For the text-containing cell, return its midpoint in (x, y) coordinate format. 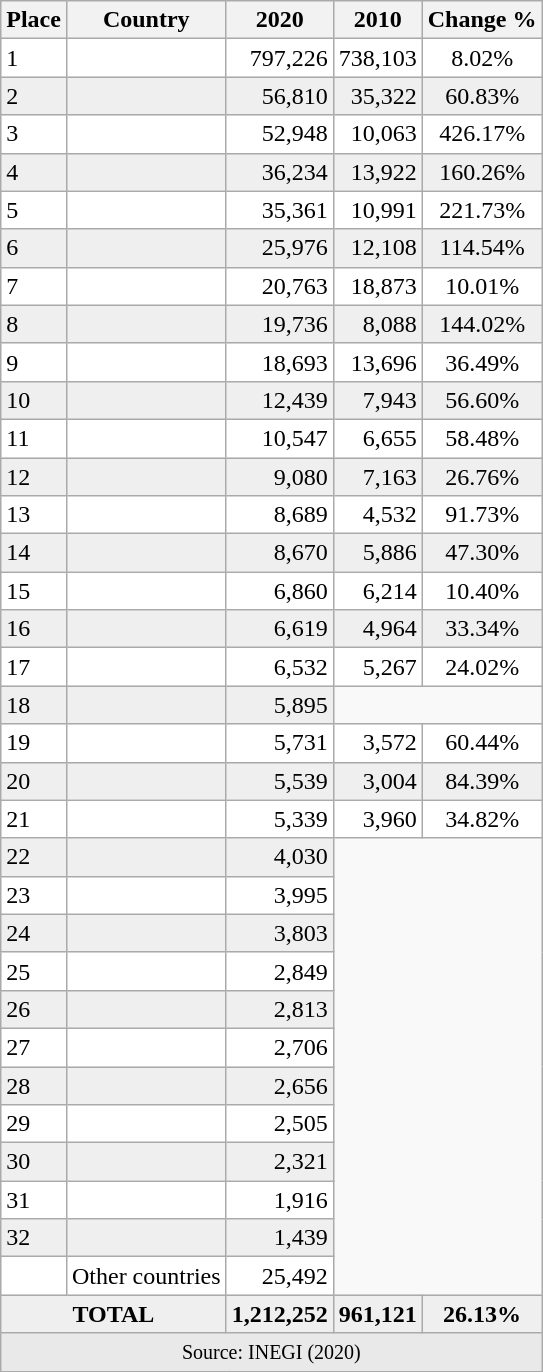
56.60% (482, 400)
738,103 (378, 58)
2,813 (280, 1009)
9,080 (280, 477)
60.44% (482, 743)
426.17% (482, 134)
1 (34, 58)
35,361 (280, 210)
2,706 (280, 1047)
12,439 (280, 400)
24.02% (482, 667)
7,163 (378, 477)
114.54% (482, 248)
3,995 (280, 895)
13,922 (378, 172)
20 (34, 781)
13 (34, 515)
10,547 (280, 438)
8,088 (378, 324)
60.83% (482, 96)
26 (34, 1009)
31 (34, 1200)
16 (34, 629)
1,212,252 (280, 1314)
91.73% (482, 515)
47.30% (482, 553)
2,849 (280, 971)
1,439 (280, 1238)
18,873 (378, 286)
8.02% (482, 58)
8 (34, 324)
25,976 (280, 248)
160.26% (482, 172)
33.34% (482, 629)
3 (34, 134)
8,670 (280, 553)
34.82% (482, 819)
5,895 (280, 705)
7,943 (378, 400)
6,619 (280, 629)
3,960 (378, 819)
21 (34, 819)
17 (34, 667)
Country (146, 20)
13,696 (378, 362)
8,689 (280, 515)
26.13% (482, 1314)
15 (34, 591)
4 (34, 172)
36.49% (482, 362)
1,916 (280, 1200)
6,655 (378, 438)
5,339 (280, 819)
5,539 (280, 781)
10,991 (378, 210)
22 (34, 857)
25 (34, 971)
20,763 (280, 286)
12 (34, 477)
30 (34, 1162)
14 (34, 553)
10 (34, 400)
24 (34, 933)
Source: INEGI (2020) (272, 1352)
2020 (280, 20)
6,860 (280, 591)
58.48% (482, 438)
23 (34, 895)
28 (34, 1085)
56,810 (280, 96)
144.02% (482, 324)
52,948 (280, 134)
Other countries (146, 1276)
221.73% (482, 210)
19 (34, 743)
7 (34, 286)
961,121 (378, 1314)
18 (34, 705)
9 (34, 362)
19,736 (280, 324)
32 (34, 1238)
2,321 (280, 1162)
5,886 (378, 553)
4,964 (378, 629)
Change % (482, 20)
12,108 (378, 248)
18,693 (280, 362)
3,004 (378, 781)
35,322 (378, 96)
84.39% (482, 781)
6 (34, 248)
27 (34, 1047)
Place (34, 20)
2 (34, 96)
25,492 (280, 1276)
5,267 (378, 667)
3,572 (378, 743)
11 (34, 438)
797,226 (280, 58)
10,063 (378, 134)
3,803 (280, 933)
29 (34, 1124)
6,214 (378, 591)
2,505 (280, 1124)
26.76% (482, 477)
5 (34, 210)
36,234 (280, 172)
10.40% (482, 591)
4,030 (280, 857)
10.01% (482, 286)
2010 (378, 20)
2,656 (280, 1085)
5,731 (280, 743)
TOTAL (114, 1314)
4,532 (378, 515)
6,532 (280, 667)
